Locate the cell with the specified text and output its (x, y) center coordinate. 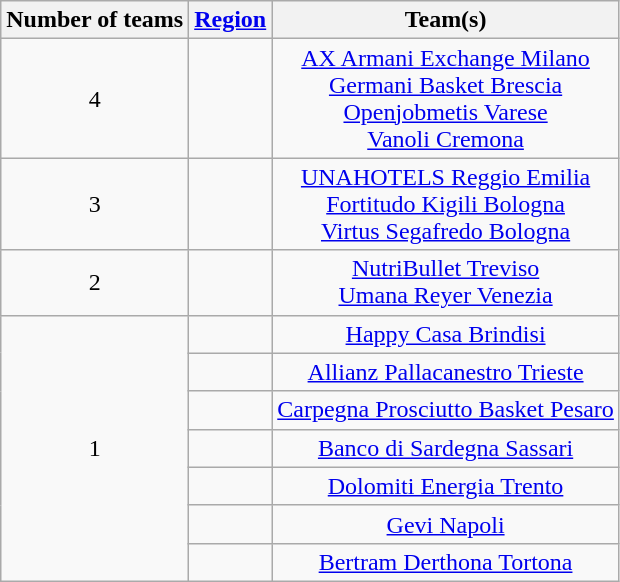
NutriBullet TrevisoUmana Reyer Venezia (446, 282)
Carpegna Prosciutto Basket Pesaro (446, 410)
Bertram Derthona Tortona (446, 562)
3 (95, 204)
Gevi Napoli (446, 524)
2 (95, 282)
Allianz Pallacanestro Trieste (446, 372)
Number of teams (95, 20)
Region (230, 20)
Banco di Sardegna Sassari (446, 448)
Dolomiti Energia Trento (446, 486)
4 (95, 98)
1 (95, 448)
Happy Casa Brindisi (446, 334)
AX Armani Exchange MilanoGermani Basket BresciaOpenjobmetis VareseVanoli Cremona (446, 98)
Team(s) (446, 20)
UNAHOTELS Reggio EmiliaFortitudo Kigili BolognaVirtus Segafredo Bologna (446, 204)
